Find where the given text appears and provide that cell's center as [X, Y] coordinate. 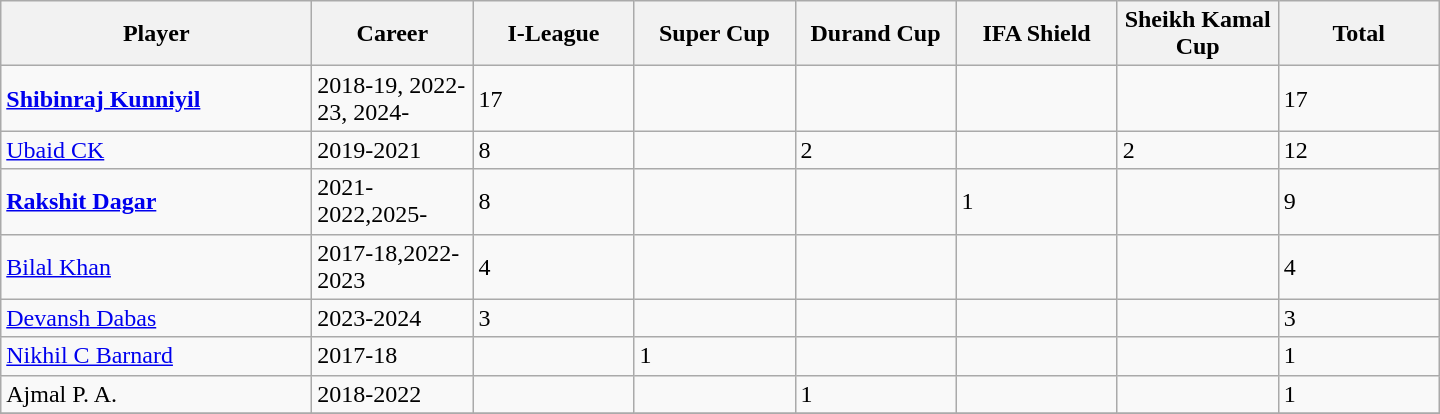
Devansh Dabas [156, 318]
Rakshit Dagar [156, 202]
2021-2022,2025- [392, 202]
Total [1358, 34]
Bilal Khan [156, 266]
Ubaid CK [156, 150]
I-League [554, 34]
Career [392, 34]
9 [1358, 202]
Player [156, 34]
Ajmal P. A. [156, 394]
12 [1358, 150]
Durand Cup [876, 34]
Shibinraj Kunniyil [156, 98]
2018-2022 [392, 394]
Sheikh Kamal Cup [1198, 34]
2019-2021 [392, 150]
Super Cup [714, 34]
Nikhil C Barnard [156, 356]
2018-19, 2022-23, 2024- [392, 98]
IFA Shield [1036, 34]
2017-18,2022-2023 [392, 266]
2017-18 [392, 356]
2023-2024 [392, 318]
